Identify which cell holds the provided text, then report its [x, y] central coordinate. 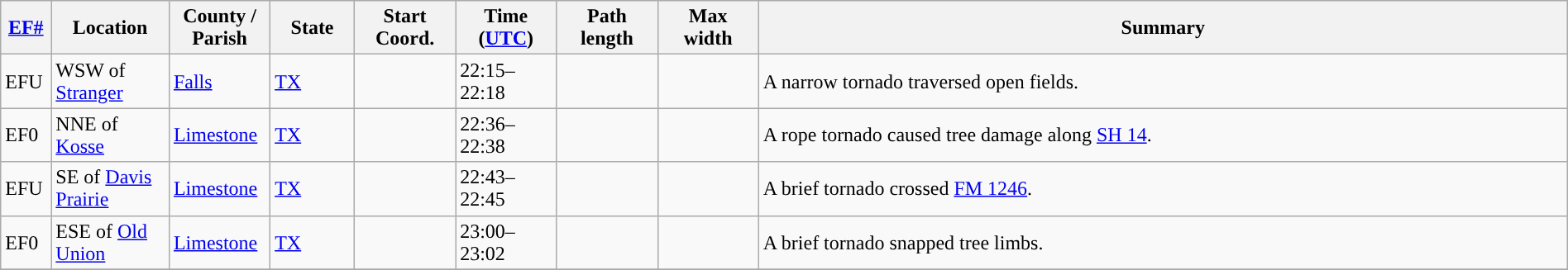
EF# [26, 28]
Falls [219, 81]
Location [111, 28]
Summary [1163, 28]
ESE of Old Union [111, 243]
State [313, 28]
Max width [708, 28]
NNE of Kosse [111, 135]
County / Parish [219, 28]
SE of Davis Prairie [111, 188]
22:43–22:45 [506, 188]
23:00–23:02 [506, 243]
22:15–22:18 [506, 81]
WSW of Stranger [111, 81]
A brief tornado snapped tree limbs. [1163, 243]
A brief tornado crossed FM 1246. [1163, 188]
22:36–22:38 [506, 135]
Start Coord. [404, 28]
A narrow tornado traversed open fields. [1163, 81]
Path length [607, 28]
Time (UTC) [506, 28]
A rope tornado caused tree damage along SH 14. [1163, 135]
